Return [x, y] of the center of cell containing provided text 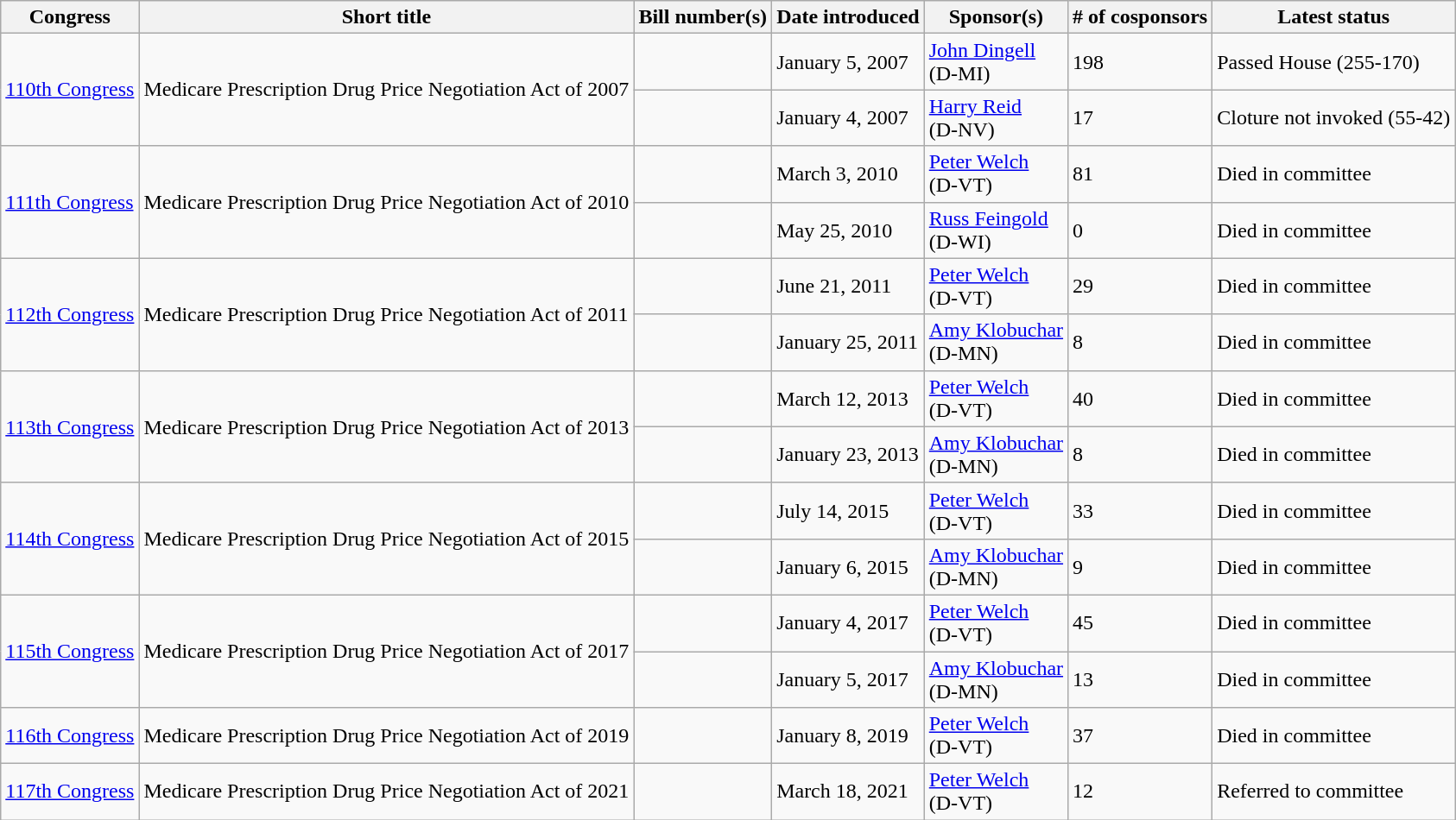
112th Congress [70, 314]
113th Congress [70, 426]
Medicare Prescription Drug Price Negotiation Act of 2015 [387, 539]
March 12, 2013 [848, 399]
Congress [70, 17]
March 3, 2010 [848, 174]
May 25, 2010 [848, 230]
Cloture not invoked (55-42) [1333, 117]
Sponsor(s) [996, 17]
January 8, 2019 [848, 735]
Passed House (255-170) [1333, 62]
33 [1140, 511]
Russ Feingold(D-WI) [996, 230]
198 [1140, 62]
111th Congress [70, 202]
January 25, 2011 [848, 342]
17 [1140, 117]
January 4, 2007 [848, 117]
January 6, 2015 [848, 566]
Bill number(s) [703, 17]
Medicare Prescription Drug Price Negotiation Act of 2021 [387, 792]
Date introduced [848, 17]
81 [1140, 174]
29 [1140, 287]
John Dingell(D-MI) [996, 62]
Medicare Prescription Drug Price Negotiation Act of 2019 [387, 735]
115th Congress [70, 651]
116th Congress [70, 735]
March 18, 2021 [848, 792]
37 [1140, 735]
Referred to committee [1333, 792]
12 [1140, 792]
Medicare Prescription Drug Price Negotiation Act of 2017 [387, 651]
January 23, 2013 [848, 454]
0 [1140, 230]
January 4, 2017 [848, 623]
110th Congress [70, 90]
Harry Reid(D-NV) [996, 117]
June 21, 2011 [848, 287]
Medicare Prescription Drug Price Negotiation Act of 2013 [387, 426]
117th Congress [70, 792]
# of cosponsors [1140, 17]
Medicare Prescription Drug Price Negotiation Act of 2010 [387, 202]
40 [1140, 399]
January 5, 2007 [848, 62]
Short title [387, 17]
January 5, 2017 [848, 678]
Medicare Prescription Drug Price Negotiation Act of 2007 [387, 90]
Medicare Prescription Drug Price Negotiation Act of 2011 [387, 314]
13 [1140, 678]
Latest status [1333, 17]
45 [1140, 623]
114th Congress [70, 539]
July 14, 2015 [848, 511]
9 [1140, 566]
